Scan for the cell matching the given text and deliver its (X, Y) coordinate at center. 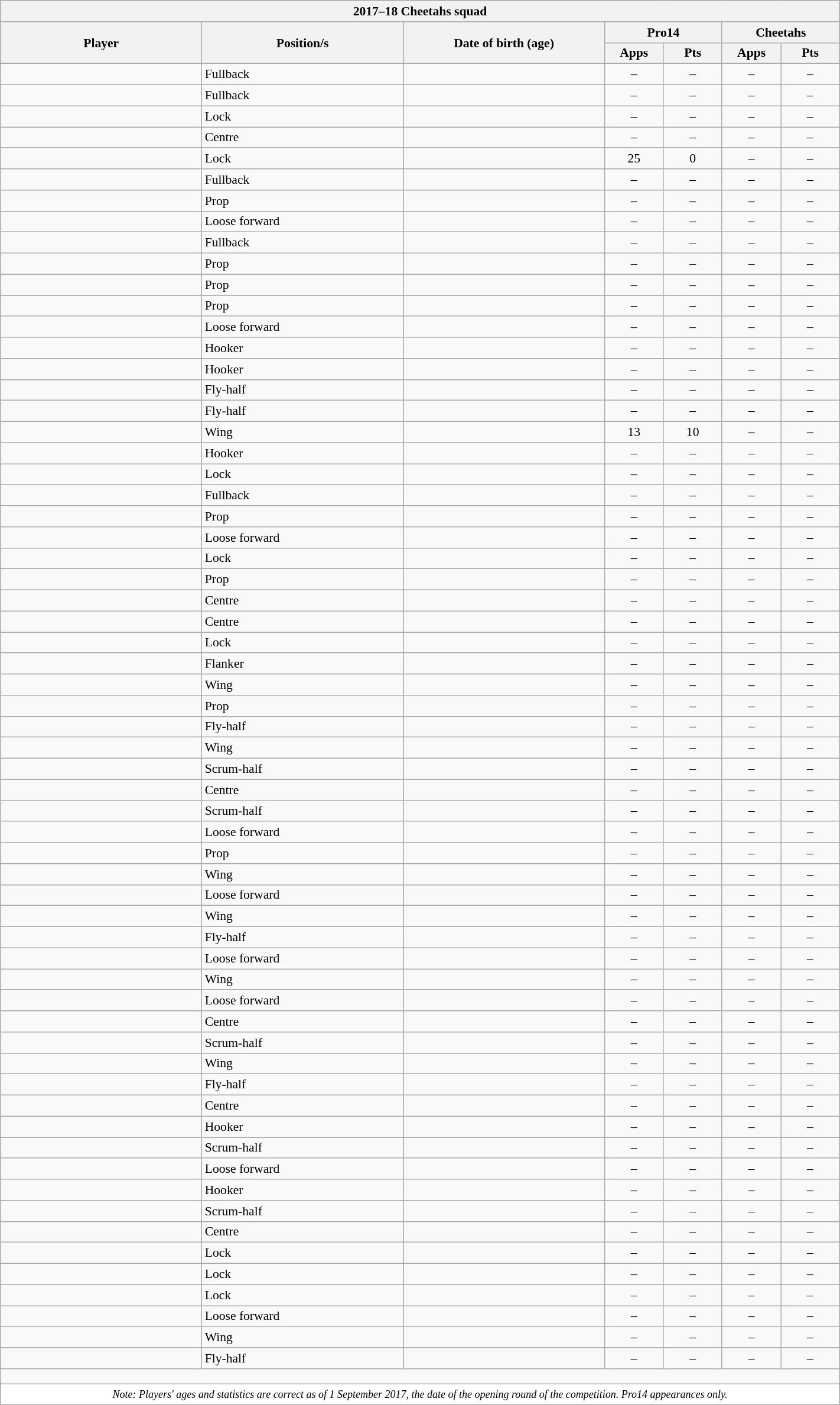
Pro14 (664, 32)
13 (634, 432)
Date of birth (age) (504, 43)
Note: Players' ages and statistics are correct as of 1 September 2017, the date of the opening round of the competition. Pro14 appearances only. (420, 1394)
Position/s (302, 43)
10 (692, 432)
2017–18 Cheetahs squad (420, 11)
0 (692, 159)
Player (102, 43)
Cheetahs (781, 32)
Flanker (302, 664)
25 (634, 159)
